Determine the [X, Y] coordinate at the center of the cell enclosing the given text.  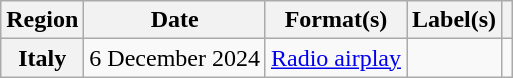
6 December 2024 [175, 58]
Radio airplay [336, 58]
Italy [42, 58]
Label(s) [454, 20]
Format(s) [336, 20]
Date [175, 20]
Region [42, 20]
